Locate the cell with the specified text and output its [x, y] center coordinate. 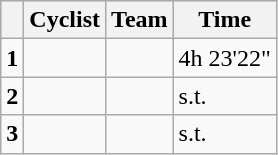
3 [12, 134]
Time [224, 20]
2 [12, 96]
4h 23'22" [224, 58]
Team [140, 20]
1 [12, 58]
Cyclist [65, 20]
